Return [X, Y] of the center of cell containing provided text 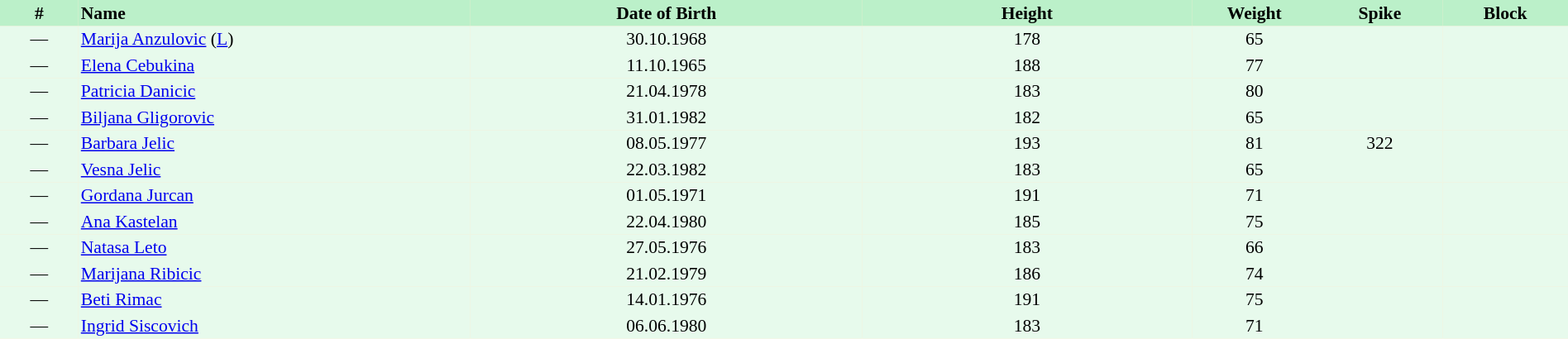
Ingrid Siscovich [275, 326]
322 [1380, 144]
Gordana Jurcan [275, 195]
Name [275, 13]
Elena Cebukina [275, 65]
31.01.1982 [667, 117]
186 [1027, 274]
14.01.1976 [667, 299]
21.02.1979 [667, 274]
Patricia Danicic [275, 91]
11.10.1965 [667, 65]
182 [1027, 117]
Height [1027, 13]
30.10.1968 [667, 40]
Marija Anzulovic (L) [275, 40]
Barbara Jelic [275, 144]
Ana Kastelan [275, 222]
06.06.1980 [667, 326]
80 [1255, 91]
Vesna Jelic [275, 169]
27.05.1976 [667, 248]
Block [1505, 13]
193 [1027, 144]
01.05.1971 [667, 195]
Weight [1255, 13]
178 [1027, 40]
Spike [1380, 13]
77 [1255, 65]
Biljana Gligorovic [275, 117]
08.05.1977 [667, 144]
81 [1255, 144]
Marijana Ribicic [275, 274]
188 [1027, 65]
185 [1027, 222]
Natasa Leto [275, 248]
# [40, 13]
74 [1255, 274]
Date of Birth [667, 13]
66 [1255, 248]
22.04.1980 [667, 222]
Beti Rimac [275, 299]
21.04.1978 [667, 91]
22.03.1982 [667, 169]
